Locate the cell with the specified text and output its (x, y) center coordinate. 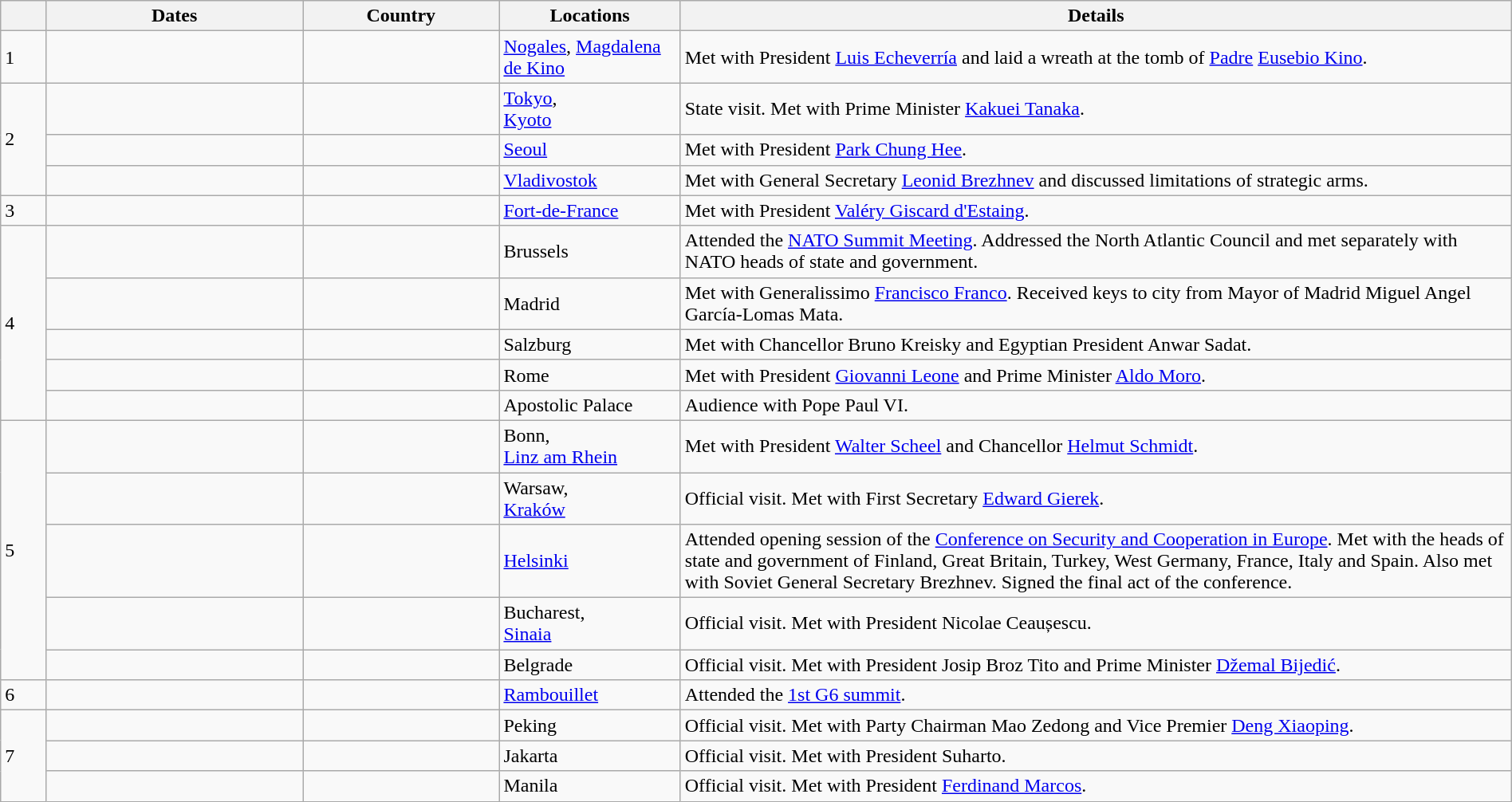
5 (24, 550)
Details (1096, 16)
7 (24, 756)
Nogales, Magdalena de Kino (590, 57)
State visit. Met with Prime Minister Kakuei Tanaka. (1096, 108)
Tokyo,Kyoto (590, 108)
Met with Chancellor Bruno Kreisky and Egyptian President Anwar Sadat. (1096, 344)
6 (24, 695)
Official visit. Met with President Josip Broz Tito and Prime Minister Džemal Bijedić. (1096, 665)
Helsinki (590, 561)
2 (24, 139)
Peking (590, 725)
Salzburg (590, 344)
Official visit. Met with Party Chairman Mao Zedong and Vice Premier Deng Xiaoping. (1096, 725)
Country (401, 16)
3 (24, 210)
Seoul (590, 150)
Official visit. Met with President Ferdinand Marcos. (1096, 786)
Rome (590, 375)
Official visit. Met with First Secretary Edward Gierek. (1096, 497)
Met with President Luis Echeverría and laid a wreath at the tomb of Padre Eusebio Kino. (1096, 57)
Locations (590, 16)
Attended the 1st G6 summit. (1096, 695)
Met with President Giovanni Leone and Prime Minister Aldo Moro. (1096, 375)
Official visit. Met with President Suharto. (1096, 756)
Bonn,Linz am Rhein (590, 446)
Met with President Valéry Giscard d'Estaing. (1096, 210)
Met with President Walter Scheel and Chancellor Helmut Schmidt. (1096, 446)
Apostolic Palace (590, 405)
Fort-de-France (590, 210)
1 (24, 57)
Audience with Pope Paul VI. (1096, 405)
Brussels (590, 252)
Belgrade (590, 665)
Met with General Secretary Leonid Brezhnev and discussed limitations of strategic arms. (1096, 180)
Attended the NATO Summit Meeting. Addressed the North Atlantic Council and met separately with NATO heads of state and government. (1096, 252)
Jakarta (590, 756)
Rambouillet (590, 695)
Madrid (590, 303)
Dates (175, 16)
Met with President Park Chung Hee. (1096, 150)
Manila (590, 786)
4 (24, 323)
Official visit. Met with President Nicolae Ceaușescu. (1096, 623)
Bucharest,Sinaia (590, 623)
Warsaw,Kraków (590, 497)
Vladivostok (590, 180)
Met with Generalissimo Francisco Franco. Received keys to city from Mayor of Madrid Miguel Angel García-Lomas Mata. (1096, 303)
